Pinpoint the cell where the given text exists, returning its [x, y] midpoint coordinate. 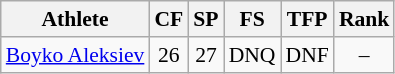
SP [206, 19]
26 [168, 55]
DNQ [252, 55]
27 [206, 55]
CF [168, 19]
Rank [364, 19]
FS [252, 19]
Boyko Aleksiev [76, 55]
Athlete [76, 19]
– [364, 55]
DNF [308, 55]
TFP [308, 19]
